Locate the cell with the specified text and output its (X, Y) center coordinate. 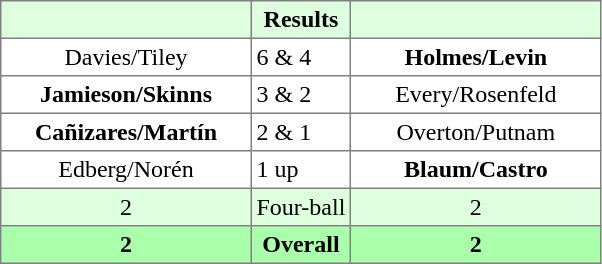
Results (300, 20)
1 up (300, 170)
3 & 2 (300, 95)
2 & 1 (300, 132)
Overton/Putnam (476, 132)
Edberg/Norén (126, 170)
Blaum/Castro (476, 170)
Davies/Tiley (126, 57)
Holmes/Levin (476, 57)
Four-ball (300, 207)
6 & 4 (300, 57)
Cañizares/Martín (126, 132)
Every/Rosenfeld (476, 95)
Overall (300, 245)
Jamieson/Skinns (126, 95)
